Output the (X, Y) coordinate of the center of the cell containing the given text.  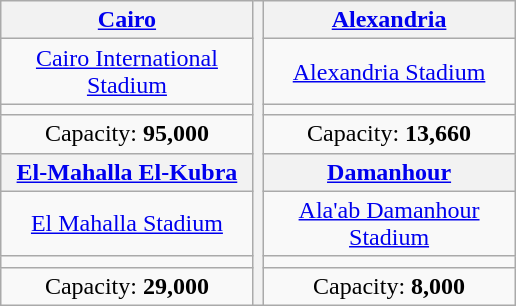
Cairo International Stadium (126, 72)
Ala'ab Damanhour Stadium (390, 224)
Capacity: 8,000 (390, 286)
Capacity: 29,000 (126, 286)
El-Mahalla El-Kubra (126, 172)
Capacity: 95,000 (126, 134)
Alexandria (390, 20)
Alexandria Stadium (390, 72)
El Mahalla Stadium (126, 224)
Cairo (126, 20)
Damanhour (390, 172)
Capacity: 13,660 (390, 134)
